Identify which cell holds the provided text, then report its (x, y) central coordinate. 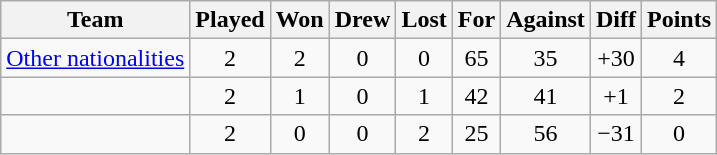
56 (546, 134)
65 (476, 58)
Points (678, 20)
Won (300, 20)
Diff (616, 20)
25 (476, 134)
Lost (424, 20)
41 (546, 96)
Against (546, 20)
Other nationalities (96, 58)
−31 (616, 134)
+1 (616, 96)
4 (678, 58)
42 (476, 96)
Drew (362, 20)
Team (96, 20)
For (476, 20)
35 (546, 58)
Played (230, 20)
+30 (616, 58)
